Identify which cell holds the provided text, then report its [X, Y] central coordinate. 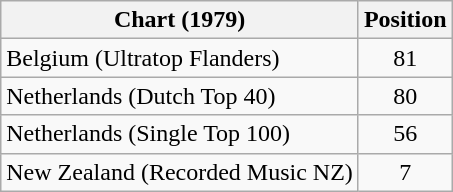
56 [405, 134]
Netherlands (Single Top 100) [180, 134]
New Zealand (Recorded Music NZ) [180, 172]
Netherlands (Dutch Top 40) [180, 96]
Position [405, 20]
81 [405, 58]
Belgium (Ultratop Flanders) [180, 58]
Chart (1979) [180, 20]
7 [405, 172]
80 [405, 96]
